For the text-containing cell, return its midpoint in (x, y) coordinate format. 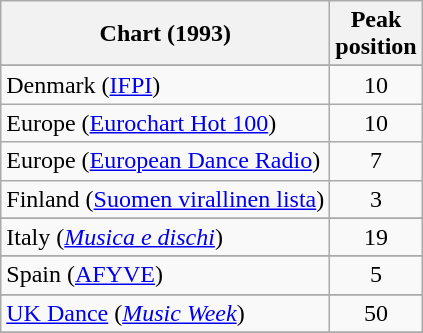
7 (376, 161)
19 (376, 237)
Italy (Musica e dischi) (166, 237)
Peakposition (376, 34)
Finland (Suomen virallinen lista) (166, 199)
Europe (Eurochart Hot 100) (166, 123)
5 (376, 275)
Chart (1993) (166, 34)
3 (376, 199)
Europe (European Dance Radio) (166, 161)
UK Dance (Music Week) (166, 313)
50 (376, 313)
Spain (AFYVE) (166, 275)
Denmark (IFPI) (166, 85)
